Find where the given text appears and provide that cell's center as [x, y] coordinate. 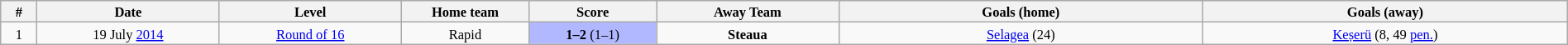
Score [593, 12]
Away Team [748, 12]
Goals (away) [1386, 12]
19 July 2014 [128, 33]
Home team [465, 12]
1 [19, 33]
Level [310, 12]
Steaua [748, 33]
Keșerü (8, 49 pen.) [1386, 33]
Goals (home) [1021, 12]
Round of 16 [310, 33]
# [19, 12]
1–2 (1–1) [593, 33]
Selagea (24) [1021, 33]
Date [128, 12]
Rapid [465, 33]
